Find where the given text appears and provide that cell's center as [x, y] coordinate. 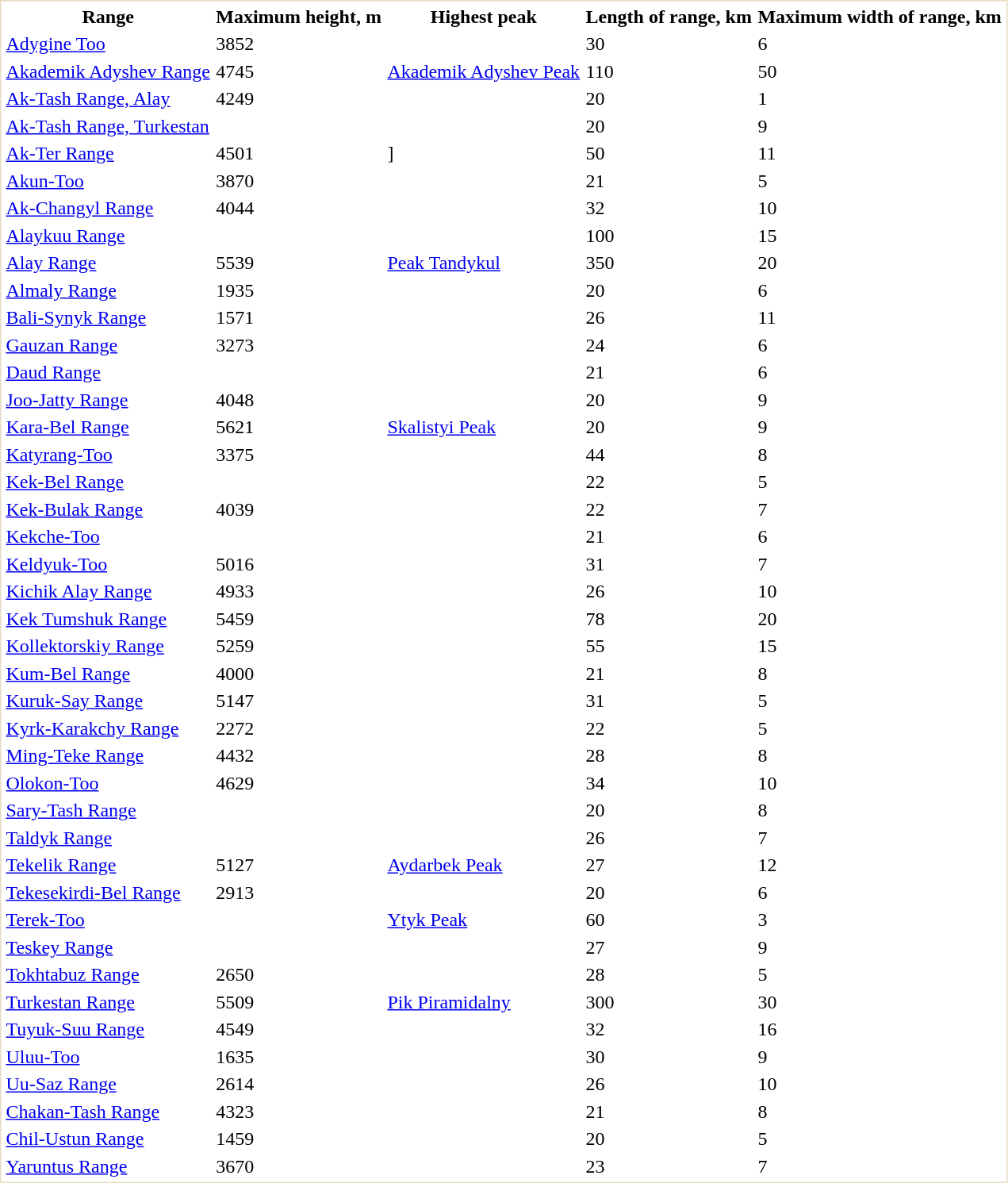
110 [669, 71]
Chakan-Tash Range [108, 1112]
4000 [299, 674]
3375 [299, 455]
Ak-Ter Range [108, 153]
5259 [299, 647]
4501 [299, 153]
Katyrang-Too [108, 455]
Highest peak [484, 17]
4629 [299, 783]
Daud Range [108, 372]
4249 [299, 99]
78 [669, 619]
350 [669, 263]
3273 [299, 345]
Bali-Synyk Range [108, 318]
Teskey Range [108, 947]
Tekesekirdi-Bel Range [108, 893]
Tuyuk-Suu Range [108, 1029]
3870 [299, 181]
16 [880, 1029]
Kum-Bel Range [108, 674]
24 [669, 345]
4549 [299, 1029]
Maximum height, m [299, 17]
Tokhtabuz Range [108, 975]
34 [669, 783]
Akun-Too [108, 181]
3670 [299, 1166]
5509 [299, 1002]
Pik Piramidalny [484, 1002]
4745 [299, 71]
Kyrk-Karakchy Range [108, 728]
Alay Range [108, 263]
Kekche-Too [108, 537]
Ak-Tash Range, Turkestan [108, 126]
Kara-Bel Range [108, 428]
4044 [299, 209]
Ytyk Peak [484, 920]
4039 [299, 509]
2650 [299, 975]
5539 [299, 263]
Alaykuu Range [108, 236]
2272 [299, 728]
] [484, 153]
Skalistyi Peak [484, 428]
1935 [299, 290]
1635 [299, 1057]
44 [669, 455]
Kichik Alay Range [108, 591]
Uluu-Too [108, 1057]
Uu-Saz Range [108, 1085]
100 [669, 236]
Kek Tumshuk Range [108, 619]
Taldyk Range [108, 838]
4048 [299, 400]
4432 [299, 756]
2614 [299, 1085]
Range [108, 17]
Kek-Bulak Range [108, 509]
Ak-Tash Range, Alay [108, 99]
1 [880, 99]
4323 [299, 1112]
Almaly Range [108, 290]
Joo-Jatty Range [108, 400]
2913 [299, 893]
Gauzan Range [108, 345]
5147 [299, 701]
3852 [299, 44]
1571 [299, 318]
Kek-Bel Range [108, 482]
5127 [299, 866]
Akademik Adyshev Range [108, 71]
5621 [299, 428]
Chil-Ustun Range [108, 1139]
Tekelik Range [108, 866]
Adygine Too [108, 44]
Terek-Too [108, 920]
5016 [299, 564]
Olokon-Too [108, 783]
Length of range, km [669, 17]
Keldyuk-Too [108, 564]
Peak Tandykul [484, 263]
1459 [299, 1139]
12 [880, 866]
Aydarbek Peak [484, 866]
55 [669, 647]
3 [880, 920]
Ming-Teke Range [108, 756]
Kuruk-Say Range [108, 701]
5459 [299, 619]
23 [669, 1166]
4933 [299, 591]
Yaruntus Range [108, 1166]
60 [669, 920]
Sary-Tash Range [108, 810]
Kollektorskiy Range [108, 647]
Akademik Adyshev Peak [484, 71]
300 [669, 1002]
Maximum width of range, km [880, 17]
Ak-Changyl Range [108, 209]
Turkestan Range [108, 1002]
